For the text-containing cell, return its midpoint in [x, y] coordinate format. 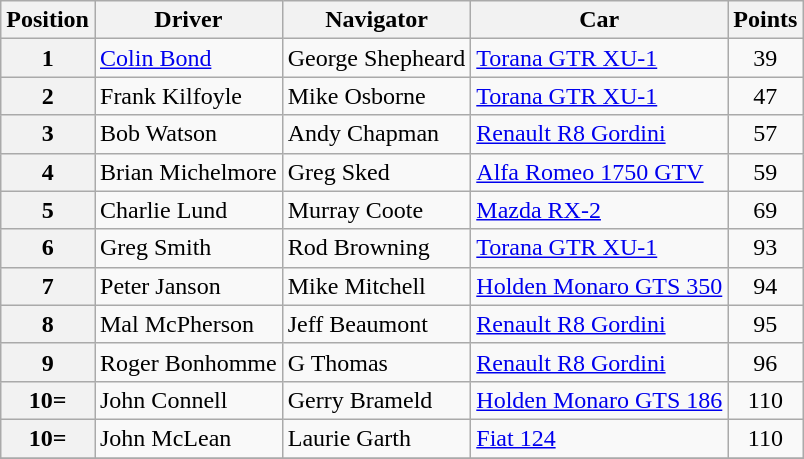
Rod Browning [376, 248]
Mal McPherson [188, 324]
Mike Mitchell [376, 286]
Fiat 124 [600, 438]
Colin Bond [188, 58]
Greg Smith [188, 248]
Points [766, 20]
John Connell [188, 400]
Holden Monaro GTS 186 [600, 400]
Navigator [376, 20]
Murray Coote [376, 210]
94 [766, 286]
Brian Michelmore [188, 172]
Charlie Lund [188, 210]
Frank Kilfoyle [188, 96]
Roger Bonhomme [188, 362]
Driver [188, 20]
5 [48, 210]
4 [48, 172]
7 [48, 286]
Greg Sked [376, 172]
6 [48, 248]
69 [766, 210]
93 [766, 248]
Position [48, 20]
96 [766, 362]
Mazda RX-2 [600, 210]
57 [766, 134]
Gerry Brameld [376, 400]
Laurie Garth [376, 438]
John McLean [188, 438]
Jeff Beaumont [376, 324]
Mike Osborne [376, 96]
Holden Monaro GTS 350 [600, 286]
9 [48, 362]
59 [766, 172]
47 [766, 96]
95 [766, 324]
G Thomas [376, 362]
Andy Chapman [376, 134]
Bob Watson [188, 134]
George Shepheard [376, 58]
2 [48, 96]
3 [48, 134]
Peter Janson [188, 286]
Alfa Romeo 1750 GTV [600, 172]
1 [48, 58]
8 [48, 324]
39 [766, 58]
Car [600, 20]
